Scan for the cell matching the given text and deliver its (x, y) coordinate at center. 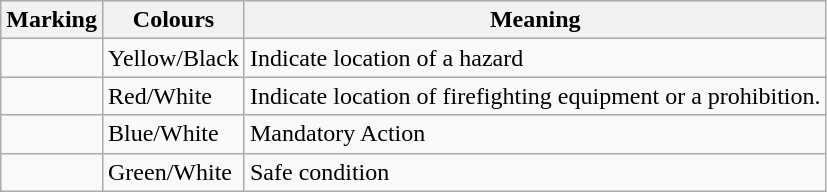
Red/White (173, 96)
Indicate location of firefighting equipment or a prohibition. (535, 96)
Safe condition (535, 172)
Meaning (535, 20)
Marking (52, 20)
Indicate location of a hazard (535, 58)
Blue/White (173, 134)
Green/White (173, 172)
Yellow/Black (173, 58)
Mandatory Action (535, 134)
Colours (173, 20)
